Return the (X, Y) coordinate for the center point of the cell that contains the specified text.  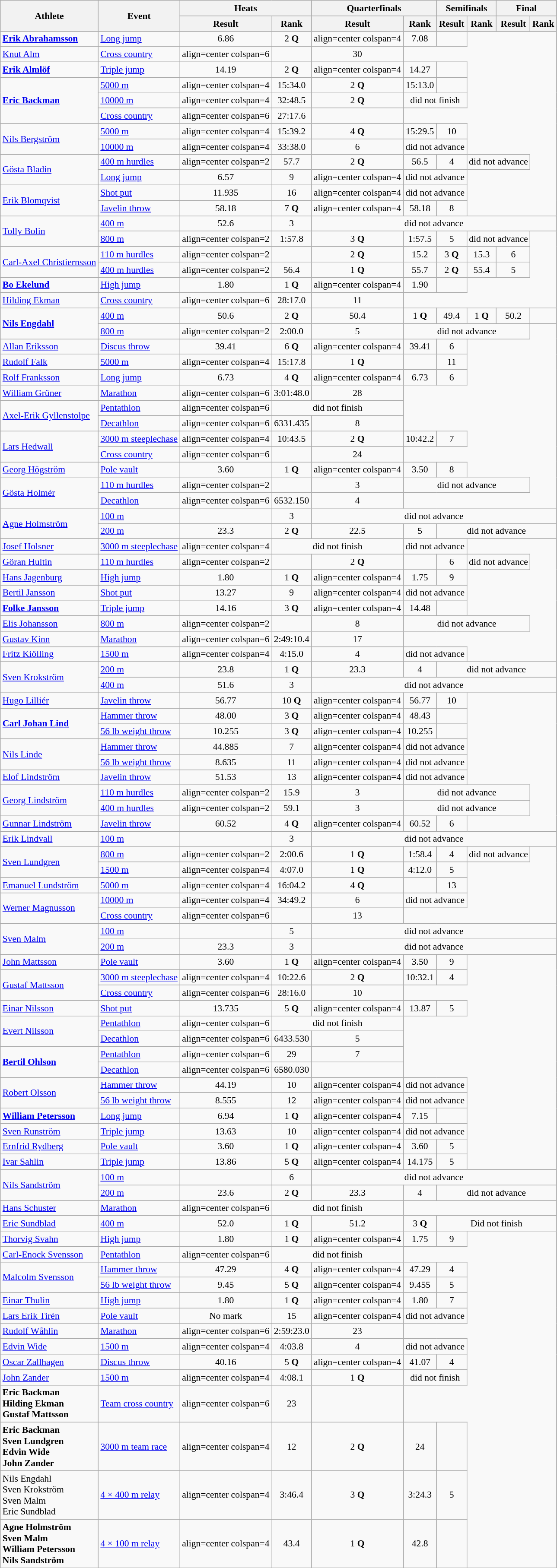
Sven Krokström (49, 677)
Nils Engdahl Sven Krokström Sven Malm Eric Sundblad (49, 1495)
Bo Ekelund (49, 285)
7.08 (420, 39)
Göran Hultin (49, 562)
28 (357, 393)
Elis Johansson (49, 624)
Semifinals (467, 8)
14.48 (420, 608)
13.735 (226, 1008)
52.0 (226, 1224)
10:42.2 (420, 439)
13.86 (226, 1162)
15:17.8 (292, 362)
50.2 (513, 316)
57.7 (292, 162)
Rudolf Wåhlin (49, 1331)
Rudolf Falk (49, 362)
Event (139, 16)
42.8 (420, 1543)
8.555 (226, 1101)
4:07.0 (292, 870)
29 (292, 1055)
34:49.2 (292, 900)
Evert Nilsson (49, 1031)
10:32.1 (420, 978)
4:03.8 (292, 1347)
9.45 (226, 1285)
16 (292, 193)
Heats (245, 8)
27:17.6 (292, 116)
4 × 400 m relay (139, 1495)
50.6 (226, 316)
13.87 (420, 1008)
23.6 (226, 1193)
Werner Magnusson (49, 908)
15:13.0 (420, 85)
Nils Bergström (49, 139)
John Mattsson (49, 962)
Eric Backman (49, 100)
6.57 (226, 177)
Did not finish (496, 1224)
17 (357, 639)
Lars Erik Tirén (49, 1316)
4:15.0 (292, 654)
Gunnar Lindström (49, 824)
59.1 (292, 808)
6.94 (226, 1116)
Sven Malm (49, 939)
No mark (226, 1316)
Georg Lindström (49, 801)
9.455 (420, 1285)
Carl-Axel Christiernsson (49, 262)
15:29.5 (420, 131)
49.4 (452, 316)
55.4 (481, 270)
Erik Almlöf (49, 70)
Einar Nilsson (49, 1008)
55.7 (420, 270)
Erik Abrahamsson (49, 39)
15:39.2 (292, 131)
Nils Sandström (49, 1185)
4:12.0 (420, 870)
1:57.5 (420, 239)
15:34.0 (292, 85)
51.53 (226, 777)
Sven Lundgren (49, 862)
1:58.4 (420, 855)
Eric Backman Hilding Ekman Gustaf Mattsson (49, 1403)
Emanuel Lundström (49, 885)
Axel-Erik Gyllenstolpe (49, 415)
44.19 (226, 1085)
44.885 (226, 747)
10 Q (292, 700)
23.8 (226, 670)
14.19 (226, 70)
50.4 (357, 316)
Georg Högström (49, 470)
Eric Backman Sven Lundgren Edvin Wide John Zander (49, 1447)
13.63 (226, 1131)
Nils Engdahl (49, 324)
Nils Linde (49, 754)
Eric Sundblad (49, 1224)
2:00.0 (292, 331)
33:38.0 (292, 147)
15.9 (292, 793)
10:22.6 (292, 978)
Erik Lindvall (49, 839)
Team cross country (139, 1403)
15 (292, 1316)
Hugo Lilliér (49, 700)
48.00 (226, 716)
Rolf Franksson (49, 377)
Final (526, 8)
8.635 (226, 762)
Robert Olsson (49, 1093)
56.4 (292, 270)
Carl Johan Lind (49, 724)
William Grüner (49, 393)
Ivar Sahlin (49, 1162)
Allan Eriksson (49, 347)
6 Q (292, 347)
3:46.4 (292, 1495)
Sven Runström (49, 1131)
Quarterfinals (374, 8)
Malcolm Svensson (49, 1277)
30 (357, 54)
40.16 (226, 1362)
14.16 (226, 608)
56.5 (420, 162)
48.43 (420, 716)
15.2 (420, 254)
John Zander (49, 1378)
28:16.0 (292, 993)
Hans Jagenburg (49, 577)
Carl-Enock Svensson (49, 1254)
Lars Hedwall (49, 447)
52.6 (226, 224)
Josef Holsner (49, 547)
Hans Schuster (49, 1208)
22.5 (357, 531)
Gustav Kinn (49, 639)
6.86 (226, 39)
Erik Blomqvist (49, 200)
Oscar Zallhagen (49, 1362)
14.175 (420, 1162)
Gösta Holmér (49, 493)
28:17.0 (292, 301)
Folke Jansson (49, 608)
William Petersson (49, 1116)
2:59:23.0 (292, 1331)
6580.030 (292, 1070)
Gösta Bladin (49, 169)
1:57.8 (292, 239)
1.90 (420, 285)
32:48.5 (292, 101)
Fritz Kiölling (49, 654)
51.2 (357, 1224)
14.27 (420, 70)
Athlete (49, 16)
Agne Holmström Sven Malm William Petersson Nils Sandström (49, 1543)
4 × 100 m relay (139, 1543)
15.3 (481, 254)
3000 m team race (139, 1447)
Agne Holmström (49, 523)
Knut Alm (49, 54)
Einar Thulin (49, 1301)
43.4 (292, 1543)
Ernfrid Rydberg (49, 1147)
2:00.6 (292, 855)
Gustaf Mattsson (49, 985)
6532.150 (292, 500)
Elof Lindström (49, 777)
2:49:10.4 (292, 639)
11.935 (226, 193)
3:24.3 (420, 1495)
16:04.2 (292, 885)
7 Q (292, 208)
6433.530 (292, 1039)
6331.435 (292, 424)
13.27 (226, 593)
Edvin Wide (49, 1347)
Tolly Bolin (49, 231)
10:43.5 (292, 439)
41.07 (420, 1362)
Bertil Jansson (49, 593)
Thorvig Svahn (49, 1239)
51.6 (226, 685)
3:01:48.0 (292, 393)
7.15 (420, 1116)
Hilding Ekman (49, 301)
Bertil Ohlson (49, 1062)
4:08.1 (292, 1378)
